Extract the (x, y) coordinate from the center of the cell holding the provided text.  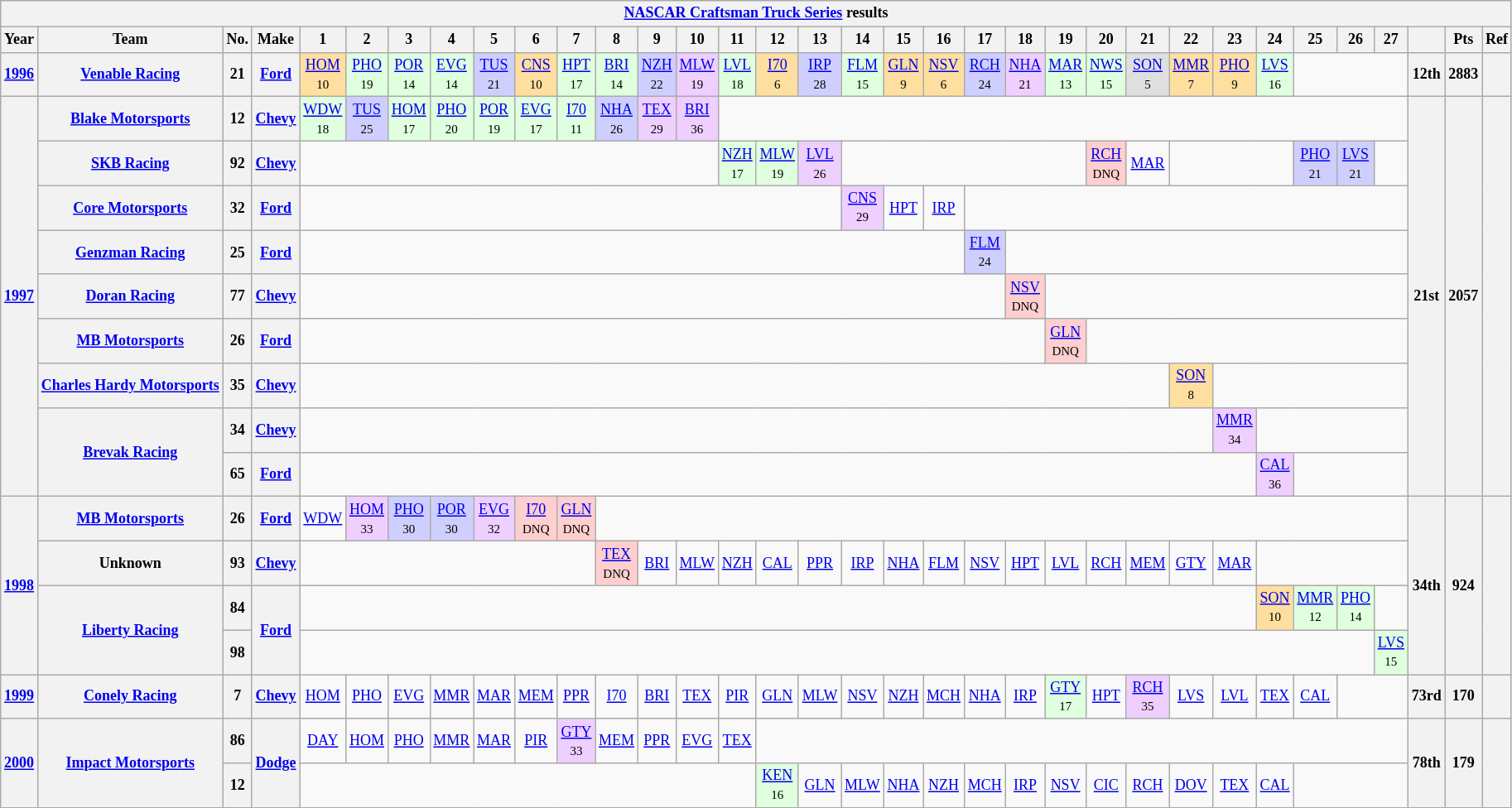
73rd (1426, 696)
CNS29 (863, 208)
NHA26 (617, 119)
98 (237, 652)
I70 (617, 696)
CNS10 (536, 75)
EVG17 (536, 119)
179 (1464, 763)
GTY33 (576, 741)
35 (237, 386)
12th (1426, 75)
FLM24 (985, 252)
1 (323, 40)
GLN9 (903, 75)
21st (1426, 296)
POR19 (494, 119)
16 (944, 40)
4 (452, 40)
15 (903, 40)
6 (536, 40)
Make (276, 40)
LVS15 (1391, 652)
MMR7 (1191, 75)
27 (1391, 40)
HOM17 (409, 119)
32 (237, 208)
TEX29 (657, 119)
CIC (1106, 786)
BRI36 (697, 119)
10 (697, 40)
PHO30 (409, 519)
EVG14 (452, 75)
65 (237, 474)
8 (617, 40)
3 (409, 40)
NASCAR Craftsman Truck Series results (757, 13)
FLM15 (863, 75)
9 (657, 40)
SON5 (1148, 75)
24 (1275, 40)
SKB Racing (130, 163)
2057 (1464, 296)
TUS21 (494, 75)
34 (237, 430)
Conely Racing (130, 696)
NWS15 (1106, 75)
POR30 (452, 519)
20 (1106, 40)
BRI14 (617, 75)
Genzman Racing (130, 252)
86 (237, 741)
SON8 (1191, 386)
HOM10 (323, 75)
HPT17 (576, 75)
Core Motorsports (130, 208)
I706 (777, 75)
I7011 (576, 119)
Brevak Racing (130, 452)
17 (985, 40)
PHO14 (1356, 608)
2883 (1464, 75)
Ref (1497, 40)
RCHDNQ (1106, 163)
18 (1025, 40)
92 (237, 163)
Year (20, 40)
LVL26 (820, 163)
14 (863, 40)
Impact Motorsports (130, 763)
1999 (20, 696)
No. (237, 40)
NSVDNQ (1025, 296)
11 (737, 40)
84 (237, 608)
Unknown (130, 563)
WDW18 (323, 119)
TEXDNQ (617, 563)
93 (237, 563)
PHO9 (1235, 75)
HOM33 (368, 519)
IRP28 (820, 75)
LVL18 (737, 75)
MMR34 (1235, 430)
Liberty Racing (130, 629)
MAR13 (1066, 75)
WDW (323, 519)
NHA21 (1025, 75)
I70DNQ (536, 519)
13 (820, 40)
1997 (20, 296)
5 (494, 40)
SON10 (1275, 608)
77 (237, 296)
23 (1235, 40)
924 (1464, 586)
Charles Hardy Motorsports (130, 386)
CAL36 (1275, 474)
DAY (323, 741)
LVS16 (1275, 75)
MMR12 (1315, 608)
Pts (1464, 40)
1998 (20, 586)
22 (1191, 40)
PHO20 (452, 119)
GTY17 (1066, 696)
FLM (944, 563)
TUS25 (368, 119)
NZH17 (737, 163)
Dodge (276, 763)
KEN16 (777, 786)
PHO19 (368, 75)
PHO21 (1315, 163)
2000 (20, 763)
DOV (1191, 786)
LVS (1191, 696)
GTY (1191, 563)
RCH35 (1148, 696)
2 (368, 40)
EVG32 (494, 519)
NZH22 (657, 75)
LVS21 (1356, 163)
Doran Racing (130, 296)
Blake Motorsports (130, 119)
34th (1426, 586)
170 (1464, 696)
1996 (20, 75)
NSV6 (944, 75)
Team (130, 40)
78th (1426, 763)
RCH24 (985, 75)
POR14 (409, 75)
19 (1066, 40)
Venable Racing (130, 75)
